Return the (x, y) coordinate for the center point of the cell that contains the specified text.  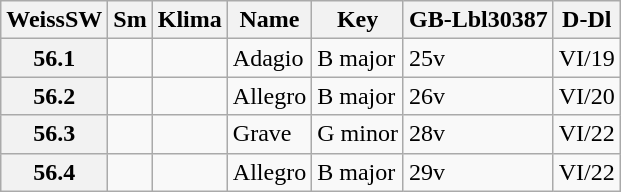
Grave (269, 134)
56.2 (54, 96)
Klima (190, 20)
25v (478, 58)
56.3 (54, 134)
Key (358, 20)
26v (478, 96)
29v (478, 172)
Name (269, 20)
GB-Lbl30387 (478, 20)
VI/20 (586, 96)
28v (478, 134)
D-Dl (586, 20)
VI/19 (586, 58)
G minor (358, 134)
Sm (130, 20)
56.1 (54, 58)
Adagio (269, 58)
56.4 (54, 172)
WeissSW (54, 20)
